Search for the cell housing the specified text and yield its [X, Y] center coordinate. 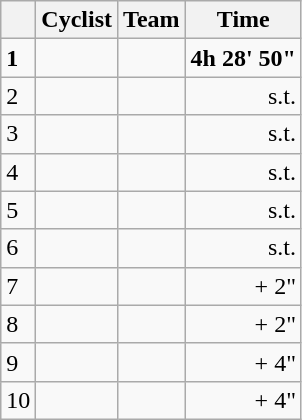
5 [18, 210]
4 [18, 172]
Time [243, 20]
10 [18, 400]
4h 28' 50" [243, 58]
3 [18, 134]
2 [18, 96]
9 [18, 362]
Team [152, 20]
8 [18, 324]
Cyclist [77, 20]
6 [18, 248]
1 [18, 58]
7 [18, 286]
